Locate the cell with the specified text and output its (X, Y) center coordinate. 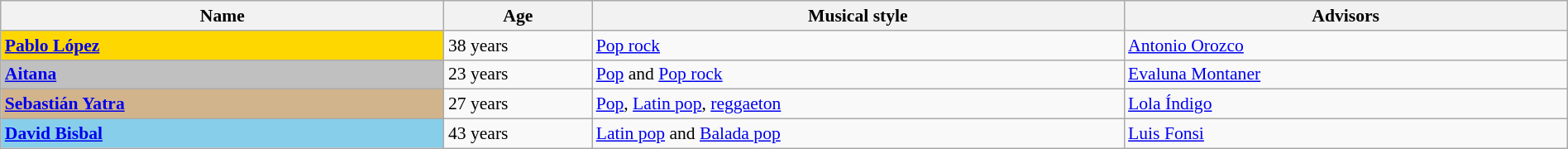
Aitana (222, 74)
Advisors (1346, 16)
Name (222, 16)
27 years (518, 104)
Luis Fonsi (1346, 134)
Age (518, 16)
43 years (518, 134)
Lola Índigo (1346, 104)
Pablo López (222, 46)
23 years (518, 74)
38 years (518, 46)
Pop and Pop rock (858, 74)
Pop rock (858, 46)
David Bisbal (222, 134)
Antonio Orozco (1346, 46)
Musical style (858, 16)
Sebastián Yatra (222, 104)
Pop, Latin pop, reggaeton (858, 104)
Evaluna Montaner (1346, 74)
Latin pop and Balada pop (858, 134)
